Return the (x, y) coordinate for the center point of the cell that contains the specified text.  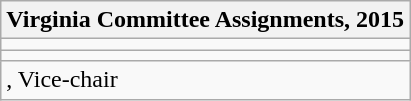
Virginia Committee Assignments, 2015 (206, 20)
, Vice-chair (206, 80)
